Search for the cell housing the specified text and yield its [X, Y] center coordinate. 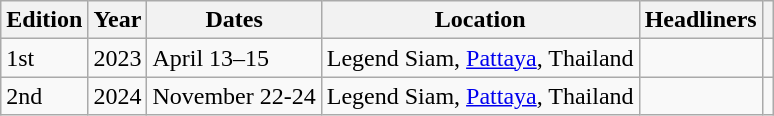
Location [480, 20]
Headliners [700, 20]
2nd [44, 96]
Dates [234, 20]
November 22-24 [234, 96]
Edition [44, 20]
2024 [118, 96]
2023 [118, 58]
April 13–15 [234, 58]
1st [44, 58]
Year [118, 20]
